Capture the cell that displays the provided text and extract its [X, Y] central coordinate. 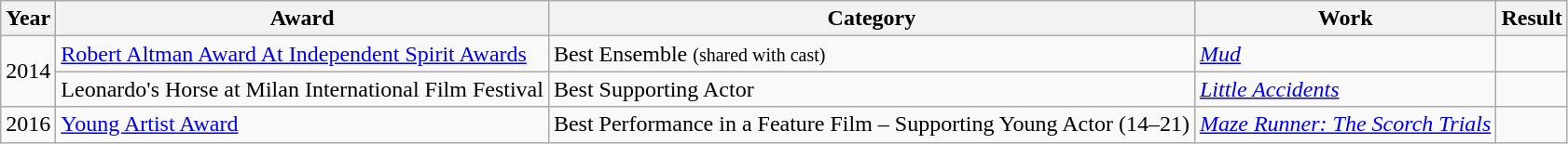
Best Ensemble (shared with cast) [871, 54]
Award [302, 19]
Best Supporting Actor [871, 89]
Mud [1344, 54]
2016 [28, 124]
2014 [28, 72]
Young Artist Award [302, 124]
Category [871, 19]
Maze Runner: The Scorch Trials [1344, 124]
Leonardo's Horse at Milan International Film Festival [302, 89]
Result [1532, 19]
Work [1344, 19]
Robert Altman Award At Independent Spirit Awards [302, 54]
Best Performance in a Feature Film – Supporting Young Actor (14–21) [871, 124]
Little Accidents [1344, 89]
Year [28, 19]
